Locate the cell with the specified text and output its [X, Y] center coordinate. 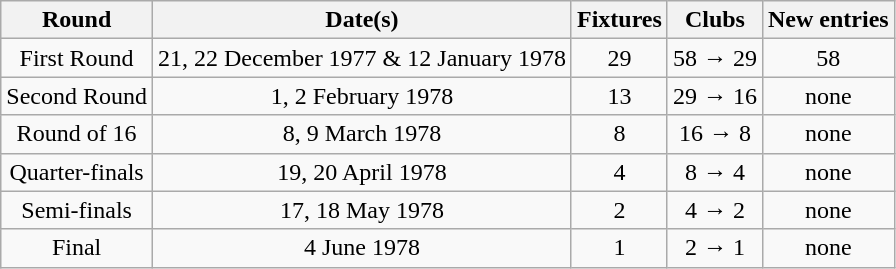
4 June 1978 [362, 248]
1, 2 February 1978 [362, 96]
29 [619, 58]
Round [77, 20]
Final [77, 248]
Quarter-finals [77, 172]
First Round [77, 58]
13 [619, 96]
Fixtures [619, 20]
4 → 2 [714, 210]
8 → 4 [714, 172]
1 [619, 248]
16 → 8 [714, 134]
58 → 29 [714, 58]
58 [828, 58]
17, 18 May 1978 [362, 210]
Clubs [714, 20]
4 [619, 172]
Semi-finals [77, 210]
Round of 16 [77, 134]
19, 20 April 1978 [362, 172]
2 → 1 [714, 248]
New entries [828, 20]
29 → 16 [714, 96]
Date(s) [362, 20]
8 [619, 134]
Second Round [77, 96]
21, 22 December 1977 & 12 January 1978 [362, 58]
2 [619, 210]
8, 9 March 1978 [362, 134]
